Provide the [x, y] coordinate of the cell's center where the given text is located.  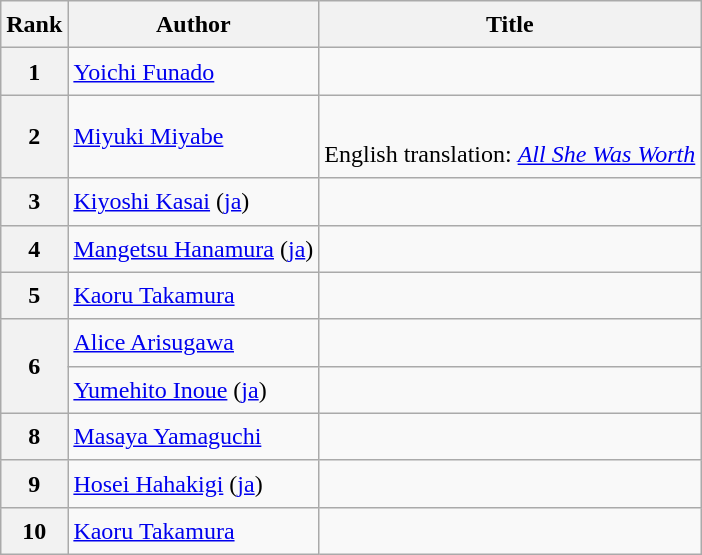
Title [510, 24]
Rank [34, 24]
10 [34, 530]
1 [34, 72]
9 [34, 484]
Mangetsu Hanamura (ja) [194, 248]
English translation: All She Was Worth [510, 136]
Miyuki Miyabe [194, 136]
2 [34, 136]
Hosei Hahakigi (ja) [194, 484]
4 [34, 248]
Yoichi Funado [194, 72]
Kiyoshi Kasai (ja) [194, 202]
3 [34, 202]
5 [34, 296]
Author [194, 24]
Alice Arisugawa [194, 342]
8 [34, 436]
6 [34, 366]
Yumehito Inoue (ja) [194, 390]
Masaya Yamaguchi [194, 436]
